Identify which cell holds the provided text, then report its [x, y] central coordinate. 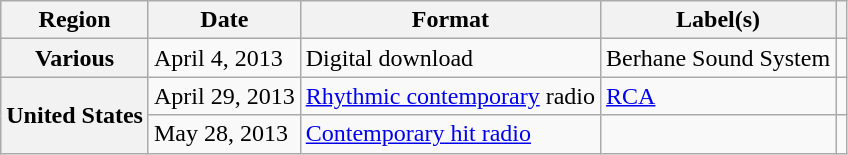
Region [75, 20]
Format [450, 20]
April 4, 2013 [224, 58]
Rhythmic contemporary radio [450, 96]
United States [75, 115]
RCA [718, 96]
Berhane Sound System [718, 58]
Label(s) [718, 20]
Digital download [450, 58]
Various [75, 58]
May 28, 2013 [224, 134]
Contemporary hit radio [450, 134]
Date [224, 20]
April 29, 2013 [224, 96]
